Capture the cell that displays the provided text and extract its [x, y] central coordinate. 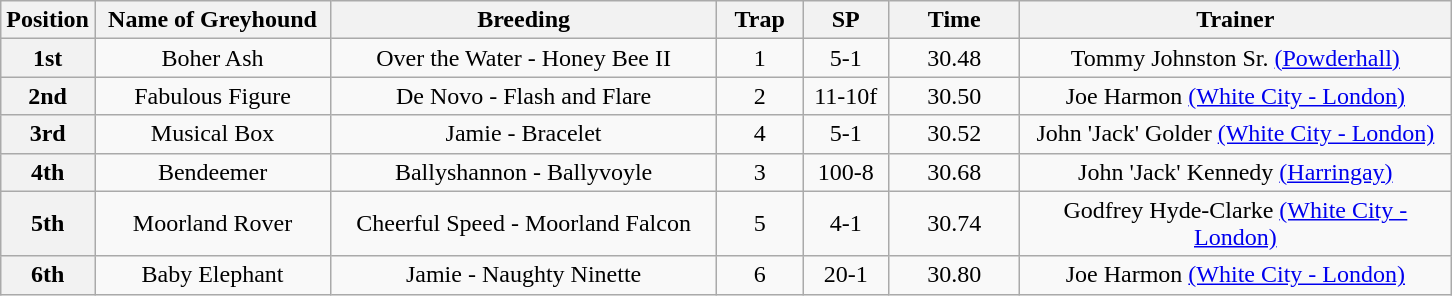
11-10f [846, 96]
Time [954, 20]
Ballyshannon - Ballyvoyle [524, 172]
Bendeemer [212, 172]
SP [846, 20]
Cheerful Speed - Moorland Falcon [524, 224]
1 [760, 58]
2nd [48, 96]
30.52 [954, 134]
Jamie - Naughty Ninette [524, 275]
De Novo - Flash and Flare [524, 96]
5th [48, 224]
Trap [760, 20]
6 [760, 275]
Jamie - Bracelet [524, 134]
4-1 [846, 224]
6th [48, 275]
30.74 [954, 224]
Moorland Rover [212, 224]
Musical Box [212, 134]
30.80 [954, 275]
John 'Jack' Golder (White City - London) [1236, 134]
30.48 [954, 58]
2 [760, 96]
1st [48, 58]
Trainer [1236, 20]
Position [48, 20]
3 [760, 172]
John 'Jack' Kennedy (Harringay) [1236, 172]
Godfrey Hyde-Clarke (White City - London) [1236, 224]
3rd [48, 134]
5 [760, 224]
30.50 [954, 96]
Name of Greyhound [212, 20]
30.68 [954, 172]
4 [760, 134]
4th [48, 172]
Breeding [524, 20]
Over the Water - Honey Bee II [524, 58]
Baby Elephant [212, 275]
20-1 [846, 275]
Fabulous Figure [212, 96]
Tommy Johnston Sr. (Powderhall) [1236, 58]
100-8 [846, 172]
Boher Ash [212, 58]
